Determine the (x, y) coordinate at the center of the cell enclosing the given text.  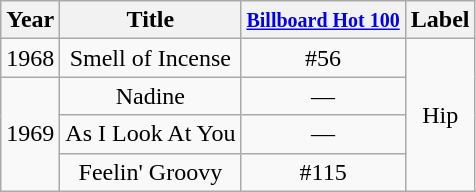
Label (440, 20)
#115 (323, 172)
Year (30, 20)
#56 (323, 58)
Nadine (150, 96)
As I Look At You (150, 134)
1968 (30, 58)
Feelin' Groovy (150, 172)
1969 (30, 134)
Title (150, 20)
Hip (440, 115)
Billboard Hot 100 (323, 20)
Smell of Incense (150, 58)
